Output the (X, Y) coordinate of the center of the cell containing the given text.  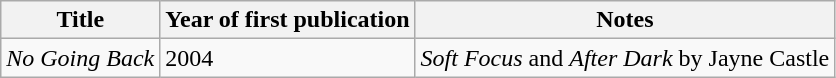
Year of first publication (288, 20)
No Going Back (80, 58)
2004 (288, 58)
Soft Focus and After Dark by Jayne Castle (625, 58)
Notes (625, 20)
Title (80, 20)
